Find where the given text appears and provide that cell's center as (x, y) coordinate. 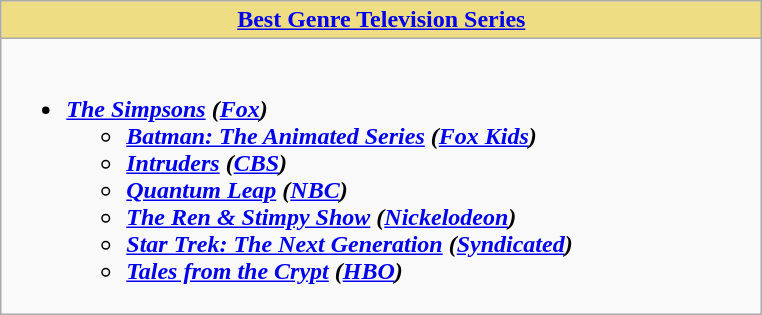
Best Genre Television Series (382, 20)
